For the text-containing cell, return its midpoint in [x, y] coordinate format. 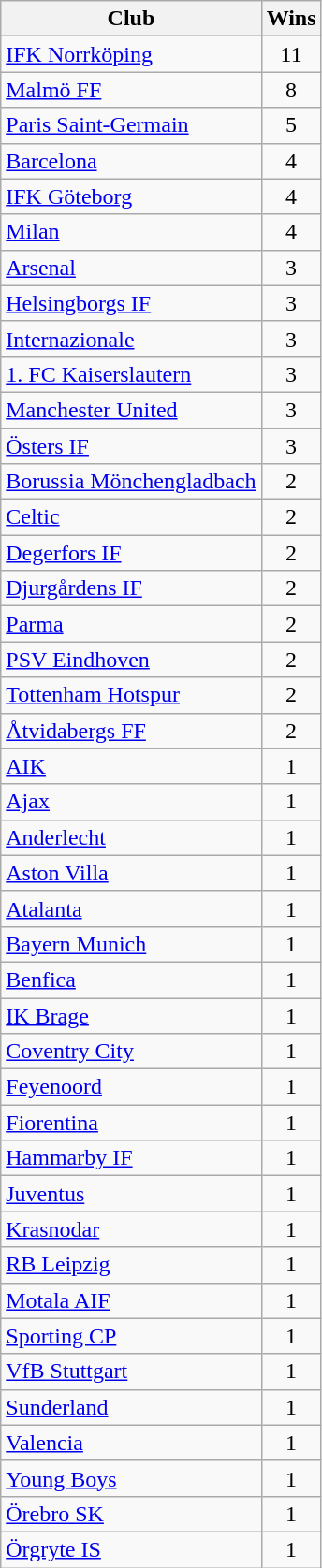
Djurgårdens IF [131, 588]
Krasnodar [131, 1229]
Valencia [131, 1443]
Ajax [131, 802]
Parma [131, 624]
Hammarby IF [131, 1158]
Paris Saint-Germain [131, 125]
Manchester United [131, 410]
Fiorentina [131, 1123]
Borussia Mönchengladbach [131, 482]
Internazionale [131, 339]
Young Boys [131, 1478]
Club [131, 19]
Feyenoord [131, 1087]
IFK Norrköping [131, 54]
Coventry City [131, 1052]
Anderlecht [131, 837]
1. FC Kaiserslautern [131, 374]
VfB Stuttgart [131, 1372]
Helsingborgs IF [131, 303]
Degerfors IF [131, 553]
Arsenal [131, 268]
Milan [131, 232]
Wins [291, 19]
IFK Göteborg [131, 196]
Barcelona [131, 161]
Juventus [131, 1194]
Östers IF [131, 446]
Örgryte IS [131, 1549]
11 [291, 54]
Bayern Munich [131, 944]
Benfica [131, 980]
PSV Eindhoven [131, 660]
Sporting CP [131, 1336]
Sunderland [131, 1407]
Motala AIF [131, 1300]
Atalanta [131, 908]
Celtic [131, 517]
Örebro SK [131, 1514]
IK Brage [131, 1015]
Malmö FF [131, 90]
Tottenham Hotspur [131, 695]
Åtvidabergs FF [131, 731]
5 [291, 125]
AIK [131, 766]
Aston Villa [131, 873]
RB Leipzig [131, 1265]
8 [291, 90]
